Return the (X, Y) coordinate for the center point of the cell that contains the specified text.  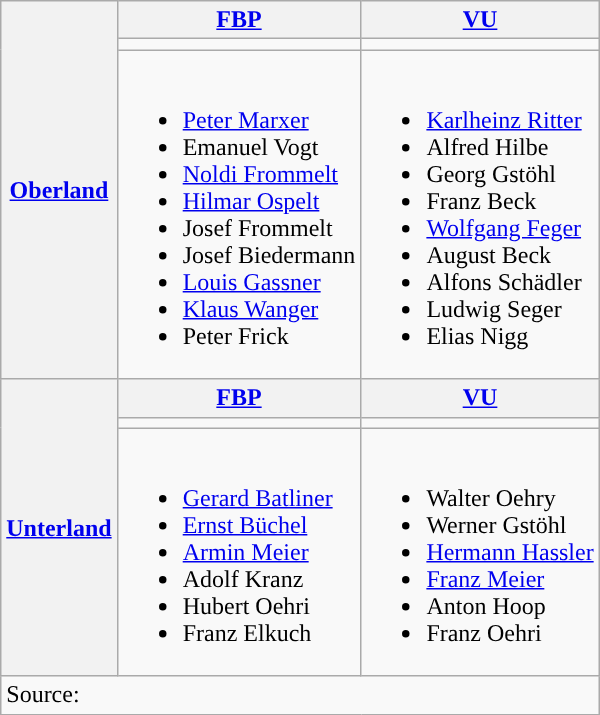
Peter MarxerEmanuel VogtNoldi FrommeltHilmar OspeltJosef FrommeltJosef BiedermannLouis GassnerKlaus WangerPeter Frick (239, 214)
Gerard BatlinerErnst BüchelArmin MeierAdolf KranzHubert OehriFranz Elkuch (239, 552)
Oberland (59, 190)
Karlheinz RitterAlfred HilbeGeorg GstöhlFranz BeckWolfgang FegerAugust BeckAlfons SchädlerLudwig SegerElias Nigg (480, 214)
Unterland (59, 528)
Source: (300, 695)
Walter OehryWerner GstöhlHermann HasslerFranz MeierAnton HoopFranz Oehri (480, 552)
